Search for the cell housing the specified text and yield its [x, y] center coordinate. 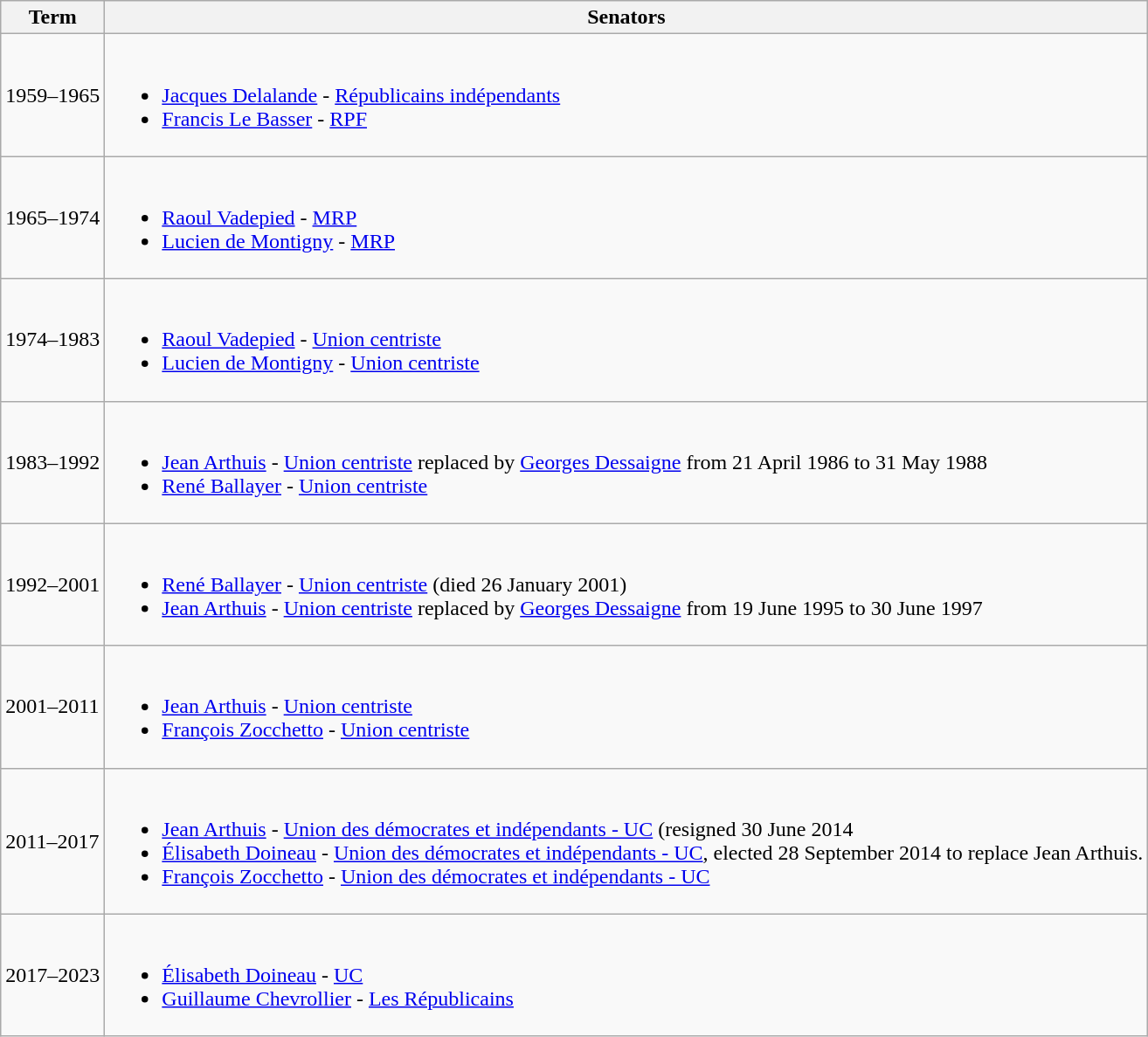
2017–2023 [52, 975]
1992–2001 [52, 584]
1983–1992 [52, 462]
1959–1965 [52, 95]
2011–2017 [52, 840]
Jacques Delalande - Républicains indépendantsFrancis Le Basser - RPF [626, 95]
René Ballayer - Union centriste (died 26 January 2001)Jean Arthuis - Union centriste replaced by Georges Dessaigne from 19 June 1995 to 30 June 1997 [626, 584]
Raoul Vadepied - MRPLucien de Montigny - MRP [626, 218]
Term [52, 17]
Élisabeth Doineau - UCGuillaume Chevrollier - Les Républicains [626, 975]
Senators [626, 17]
Jean Arthuis - Union centriste replaced by Georges Dessaigne from 21 April 1986 to 31 May 1988René Ballayer - Union centriste [626, 462]
1965–1974 [52, 218]
Raoul Vadepied - Union centristeLucien de Montigny - Union centriste [626, 340]
2001–2011 [52, 707]
1974–1983 [52, 340]
Jean Arthuis - Union centristeFrançois Zocchetto - Union centriste [626, 707]
